Scan for the cell matching the given text and deliver its (x, y) coordinate at center. 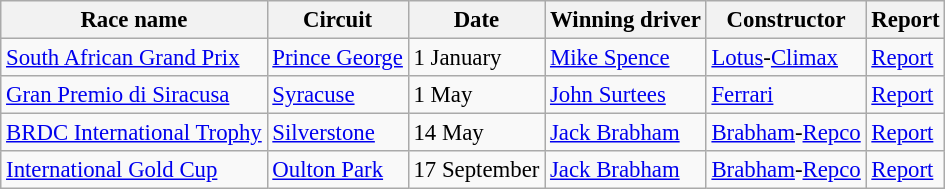
Lotus-Climax (786, 58)
17 September (476, 170)
Syracuse (338, 95)
Prince George (338, 58)
Date (476, 20)
1 January (476, 58)
International Gold Cup (134, 170)
Race name (134, 20)
South African Grand Prix (134, 58)
Gran Premio di Siracusa (134, 95)
1 May (476, 95)
Ferrari (786, 95)
John Surtees (626, 95)
Mike Spence (626, 58)
Winning driver (626, 20)
Circuit (338, 20)
Constructor (786, 20)
14 May (476, 133)
Silverstone (338, 133)
BRDC International Trophy (134, 133)
Oulton Park (338, 170)
